Extract the [x, y] coordinate from the center of the cell holding the provided text.  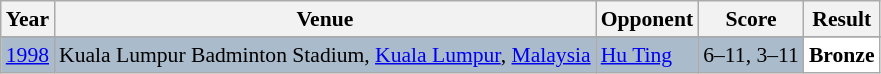
1998 [28, 55]
Opponent [648, 19]
Venue [325, 19]
Year [28, 19]
Hu Ting [648, 55]
Kuala Lumpur Badminton Stadium, Kuala Lumpur, Malaysia [325, 55]
Bronze [842, 55]
6–11, 3–11 [751, 55]
Result [842, 19]
Score [751, 19]
